Locate the cell with the specified text and output its [X, Y] center coordinate. 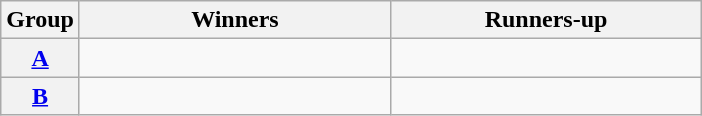
Winners [234, 20]
B [40, 96]
A [40, 58]
Group [40, 20]
Runners-up [546, 20]
